Return the (x, y) coordinate for the center point of the cell that contains the specified text.  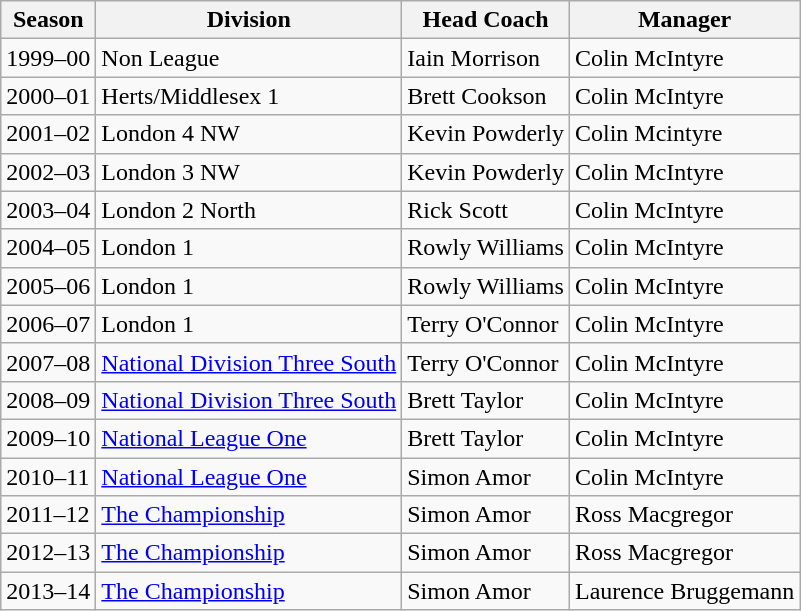
London 2 North (249, 210)
2002–03 (48, 172)
2001–02 (48, 134)
Manager (684, 20)
2013–14 (48, 591)
Division (249, 20)
Season (48, 20)
Head Coach (486, 20)
Non League (249, 58)
Colin Mcintyre (684, 134)
2003–04 (48, 210)
2006–07 (48, 324)
Herts/Middlesex 1 (249, 96)
London 3 NW (249, 172)
2004–05 (48, 248)
2010–11 (48, 477)
2005–06 (48, 286)
Brett Cookson (486, 96)
2012–13 (48, 553)
Rick Scott (486, 210)
2000–01 (48, 96)
Iain Morrison (486, 58)
1999–00 (48, 58)
2009–10 (48, 438)
2008–09 (48, 400)
Laurence Bruggemann (684, 591)
2007–08 (48, 362)
London 4 NW (249, 134)
2011–12 (48, 515)
